Pinpoint the cell where the given text exists, returning its [X, Y] midpoint coordinate. 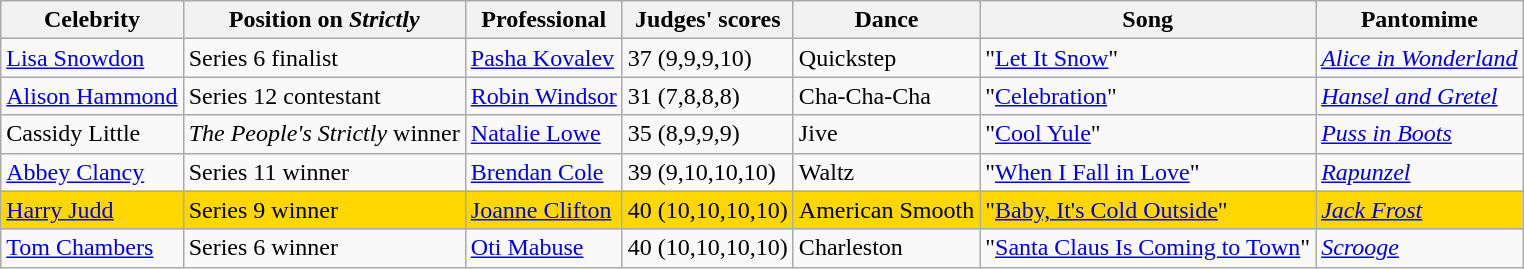
Oti Mabuse [544, 248]
Song [1148, 20]
Jack Frost [1420, 210]
American Smooth [886, 210]
Scrooge [1420, 248]
Series 11 winner [324, 172]
Lisa Snowdon [92, 58]
Joanne Clifton [544, 210]
"Santa Claus Is Coming to Town" [1148, 248]
Series 9 winner [324, 210]
Series 6 winner [324, 248]
Dance [886, 20]
Puss in Boots [1420, 134]
"Let It Snow" [1148, 58]
Waltz [886, 172]
Series 6 finalist [324, 58]
Jive [886, 134]
Quickstep [886, 58]
Judges' scores [708, 20]
Robin Windsor [544, 96]
Abbey Clancy [92, 172]
Cassidy Little [92, 134]
Alison Hammond [92, 96]
Position on Strictly [324, 20]
Series 12 contestant [324, 96]
The People's Strictly winner [324, 134]
31 (7,8,8,8) [708, 96]
Pantomime [1420, 20]
"Cool Yule" [1148, 134]
"When I Fall in Love" [1148, 172]
Cha-Cha-Cha [886, 96]
Alice in Wonderland [1420, 58]
Natalie Lowe [544, 134]
Pasha Kovalev [544, 58]
"Celebration" [1148, 96]
Brendan Cole [544, 172]
Charleston [886, 248]
39 (9,10,10,10) [708, 172]
37 (9,9,9,10) [708, 58]
Tom Chambers [92, 248]
"Baby, It's Cold Outside" [1148, 210]
Harry Judd [92, 210]
Professional [544, 20]
Hansel and Gretel [1420, 96]
Celebrity [92, 20]
35 (8,9,9,9) [708, 134]
Rapunzel [1420, 172]
